Determine the [x, y] coordinate at the center of the cell enclosing the given text.  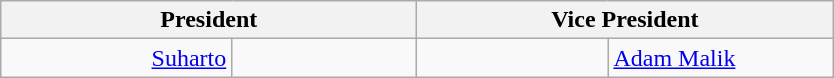
Suharto [116, 58]
President [209, 20]
Adam Malik [720, 58]
Vice President [625, 20]
